From the cell containing the given text, extract its center point as (x, y) coordinate. 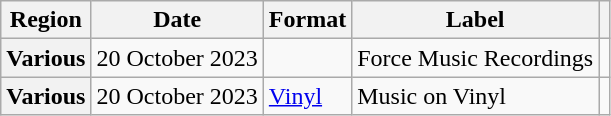
Force Music Recordings (476, 58)
Label (476, 20)
Vinyl (307, 96)
Region (46, 20)
Date (177, 20)
Music on Vinyl (476, 96)
Format (307, 20)
